For the text-containing cell, return its midpoint in (x, y) coordinate format. 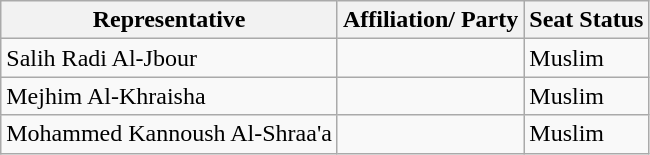
Mohammed Kannoush Al-Shraa'a (170, 134)
Seat Status (586, 20)
Salih Radi Al-Jbour (170, 58)
Representative (170, 20)
Affiliation/ Party (430, 20)
Mejhim Al-Khraisha (170, 96)
